Find where the given text appears and provide that cell's center as [X, Y] coordinate. 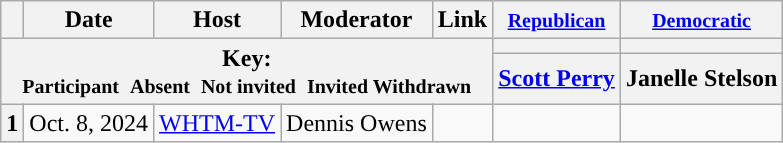
Date [89, 20]
WHTM-TV [218, 123]
Oct. 8, 2024 [89, 123]
1 [12, 123]
Scott Perry [557, 78]
Link [462, 20]
Key: Participant Absent Not invited Invited Withdrawn [247, 72]
Democratic [701, 20]
Janelle Stelson [701, 78]
Republican [557, 20]
Host [218, 20]
Dennis Owens [357, 123]
Moderator [357, 20]
